Detect which cell encompasses the target text, then output its (X, Y) center coordinate. 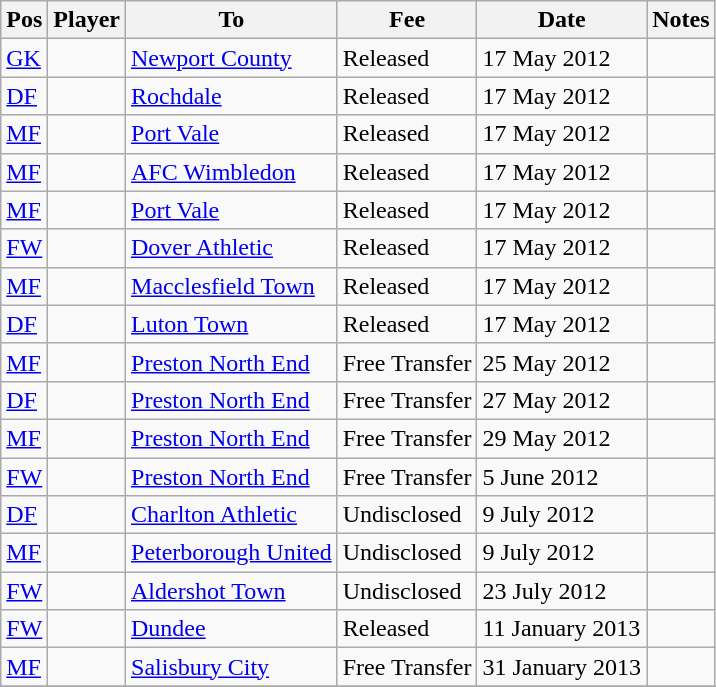
Player (87, 20)
GK (24, 58)
To (232, 20)
5 June 2012 (562, 477)
Pos (24, 20)
Dover Athletic (232, 248)
AFC Wimbledon (232, 172)
Fee (407, 20)
Salisbury City (232, 667)
23 July 2012 (562, 591)
Luton Town (232, 324)
Peterborough United (232, 553)
Macclesfield Town (232, 286)
Notes (681, 20)
25 May 2012 (562, 362)
Aldershot Town (232, 591)
Date (562, 20)
31 January 2013 (562, 667)
Rochdale (232, 96)
Newport County (232, 58)
Dundee (232, 629)
29 May 2012 (562, 438)
Charlton Athletic (232, 515)
11 January 2013 (562, 629)
27 May 2012 (562, 400)
